Output the [x, y] coordinate of the center of the cell containing the given text.  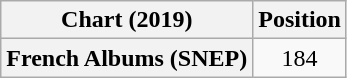
French Albums (SNEP) [127, 58]
184 [300, 58]
Position [300, 20]
Chart (2019) [127, 20]
